Output the (x, y) coordinate of the center of the cell containing the given text.  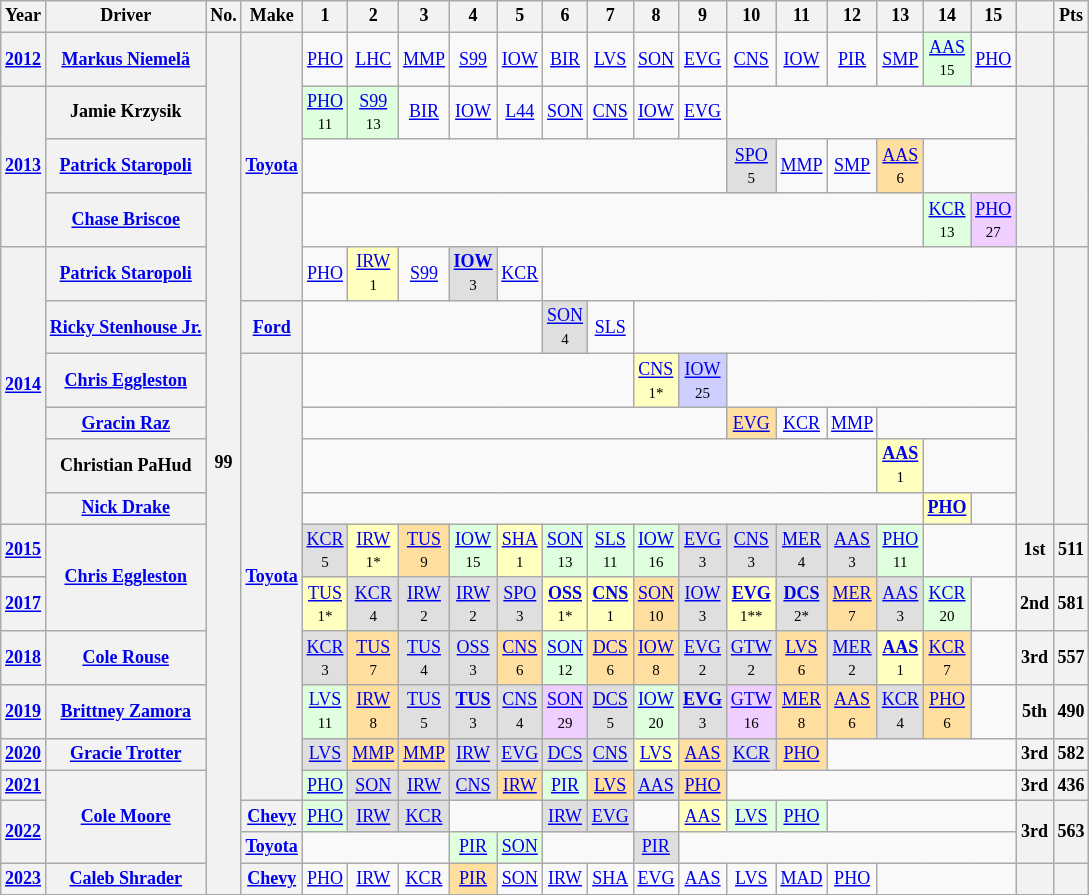
TUS1* (325, 604)
11 (802, 16)
OSS3 (473, 658)
2 (374, 16)
CNS4 (520, 712)
Ford (272, 327)
MAD (802, 878)
GTW2 (751, 658)
13 (900, 16)
582 (1071, 754)
2022 (24, 832)
KCR20 (947, 604)
2020 (24, 754)
5th (1035, 712)
CNS1 (610, 604)
Christian PaHud (126, 466)
Cole Moore (126, 817)
TUS9 (424, 551)
SLS11 (610, 551)
2013 (24, 166)
99 (224, 463)
12 (852, 16)
TUS5 (424, 712)
Nick Drake (126, 508)
Year (24, 16)
DCS (566, 754)
LVS6 (802, 658)
10 (751, 16)
EVG1** (751, 604)
IOW16 (656, 551)
SON29 (566, 712)
SHA (610, 878)
SPO3 (520, 604)
TUS3 (473, 712)
KCR3 (325, 658)
Gracin Raz (126, 424)
3 (424, 16)
2017 (24, 604)
511 (1071, 551)
Markus Niemelä (126, 59)
DCS5 (610, 712)
Jamie Krzysik (126, 113)
GTW16 (751, 712)
KCR5 (325, 551)
6 (566, 16)
CNS3 (751, 551)
AAS15 (947, 59)
CNS1* (656, 381)
15 (994, 16)
MER4 (802, 551)
TUS4 (424, 658)
SON4 (566, 327)
2014 (24, 386)
2019 (24, 712)
SLS (610, 327)
PHO27 (994, 220)
SON12 (566, 658)
S9913 (374, 113)
Ricky Stenhouse Jr. (126, 327)
Gracie Trotter (126, 754)
9 (703, 16)
SON13 (566, 551)
TUS7 (374, 658)
2015 (24, 551)
LVS11 (325, 712)
2018 (24, 658)
581 (1071, 604)
MER2 (852, 658)
2nd (1035, 604)
4 (473, 16)
SPO5 (751, 166)
DCS6 (610, 658)
8 (656, 16)
1st (1035, 551)
PHO6 (947, 712)
L44 (520, 113)
OSS1* (566, 604)
IOW25 (703, 381)
IOW8 (656, 658)
563 (1071, 832)
KCR13 (947, 220)
Caleb Shrader (126, 878)
Make (272, 16)
2023 (24, 878)
557 (1071, 658)
LHC (374, 59)
Driver (126, 16)
MER8 (802, 712)
14 (947, 16)
Chase Briscoe (126, 220)
436 (1071, 786)
DCS2* (802, 604)
SON10 (656, 604)
Pts (1071, 16)
SHA1 (520, 551)
IOW20 (656, 712)
No. (224, 16)
IRW1 (374, 274)
2012 (24, 59)
5 (520, 16)
7 (610, 16)
Brittney Zamora (126, 712)
IOW15 (473, 551)
EVG2 (703, 658)
CNS6 (520, 658)
1 (325, 16)
MER7 (852, 604)
IRW1* (374, 551)
IRW8 (374, 712)
Cole Rouse (126, 658)
KCR7 (947, 658)
2021 (24, 786)
490 (1071, 712)
